Output the [x, y] coordinate of the center of the cell containing the given text.  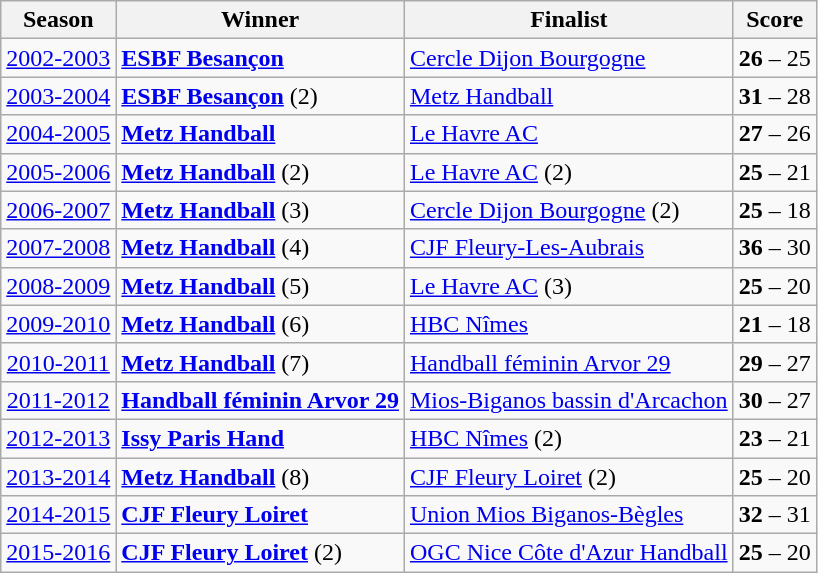
Season [58, 20]
Metz Handball (8) [260, 477]
ESBF Besançon (2) [260, 96]
26 – 25 [774, 58]
2010-2011 [58, 362]
Union Mios Biganos-Bègles [568, 515]
Winner [260, 20]
2013-2014 [58, 477]
2004-2005 [58, 134]
Le Havre AC (3) [568, 286]
29 – 27 [774, 362]
2014-2015 [58, 515]
2008-2009 [58, 286]
32 – 31 [774, 515]
Score [774, 20]
2003-2004 [58, 96]
2011-2012 [58, 400]
25 – 18 [774, 210]
Cercle Dijon Bourgogne (2) [568, 210]
36 – 30 [774, 248]
Finalist [568, 20]
Mios-Biganos bassin d'Arcachon [568, 400]
Issy Paris Hand [260, 438]
2007-2008 [58, 248]
Metz Handball (6) [260, 324]
Metz Handball (2) [260, 172]
HBC Nîmes (2) [568, 438]
2012-2013 [58, 438]
HBC Nîmes [568, 324]
CJF Fleury-Les-Aubrais [568, 248]
23 – 21 [774, 438]
ESBF Besançon [260, 58]
2015-2016 [58, 553]
Metz Handball (5) [260, 286]
21 – 18 [774, 324]
Metz Handball (4) [260, 248]
Cercle Dijon Bourgogne [568, 58]
OGC Nice Côte d'Azur Handball [568, 553]
Metz Handball (3) [260, 210]
Le Havre AC [568, 134]
Le Havre AC (2) [568, 172]
CJF Fleury Loiret [260, 515]
2006-2007 [58, 210]
2005-2006 [58, 172]
2009-2010 [58, 324]
2002-2003 [58, 58]
27 – 26 [774, 134]
25 – 21 [774, 172]
Metz Handball (7) [260, 362]
31 – 28 [774, 96]
30 – 27 [774, 400]
